From the cell containing the given text, extract its center point as [X, Y] coordinate. 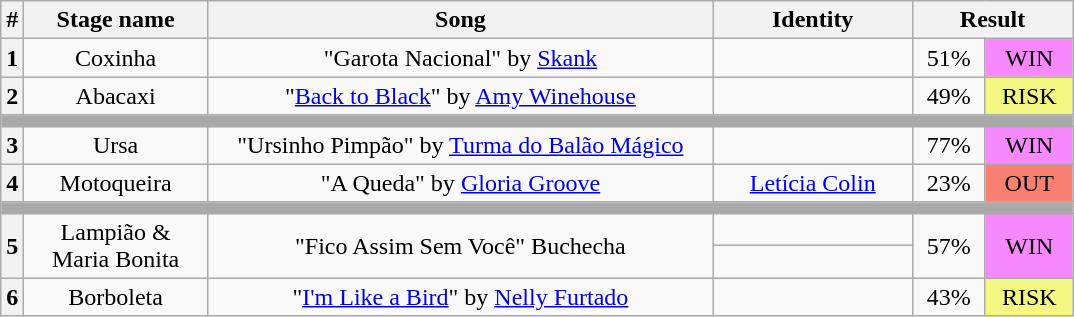
Abacaxi [116, 96]
6 [12, 297]
OUT [1029, 183]
43% [948, 297]
# [12, 20]
"Ursinho Pimpão" by Turma do Balão Mágico [460, 145]
Song [460, 20]
49% [948, 96]
23% [948, 183]
Result [992, 20]
Letícia Colin [812, 183]
4 [12, 183]
"Garota Nacional" by Skank [460, 58]
"I'm Like a Bird" by Nelly Furtado [460, 297]
2 [12, 96]
"Fico Assim Sem Você" Buchecha [460, 246]
57% [948, 246]
Motoqueira [116, 183]
Coxinha [116, 58]
Ursa [116, 145]
1 [12, 58]
51% [948, 58]
77% [948, 145]
Lampião & Maria Bonita [116, 246]
"Back to Black" by Amy Winehouse [460, 96]
5 [12, 246]
Borboleta [116, 297]
"A Queda" by Gloria Groove [460, 183]
Identity [812, 20]
Stage name [116, 20]
3 [12, 145]
